Return [x, y] of the center of cell containing provided text 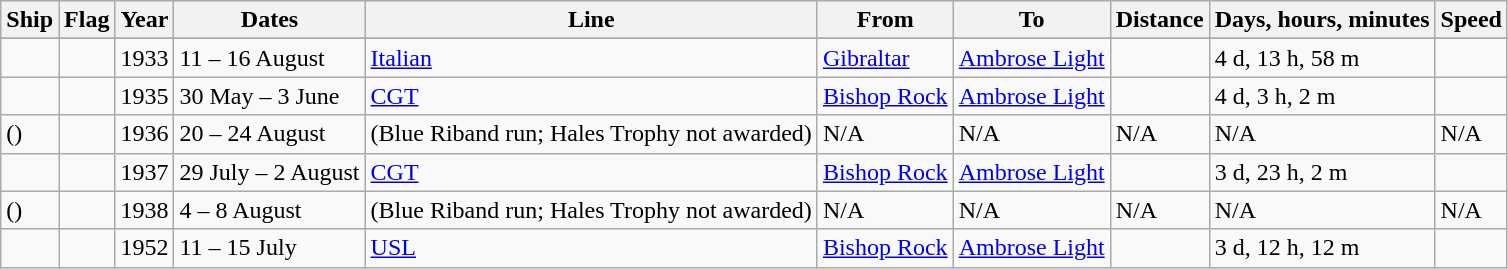
Gibraltar [885, 58]
1935 [144, 96]
Italian [591, 58]
1938 [144, 210]
1937 [144, 172]
Speed [1471, 20]
11 – 16 August [270, 58]
3 d, 12 h, 12 m [1322, 248]
30 May – 3 June [270, 96]
USL [591, 248]
1933 [144, 58]
To [1032, 20]
Days, hours, minutes [1322, 20]
Distance [1160, 20]
Line [591, 20]
1936 [144, 134]
From [885, 20]
4 d, 13 h, 58 m [1322, 58]
Flag [87, 20]
4 – 8 August [270, 210]
1952 [144, 248]
Year [144, 20]
Dates [270, 20]
3 d, 23 h, 2 m [1322, 172]
Ship [30, 20]
4 d, 3 h, 2 m [1322, 96]
11 – 15 July [270, 248]
29 July – 2 August [270, 172]
20 – 24 August [270, 134]
